Identify which cell holds the provided text, then report its (x, y) central coordinate. 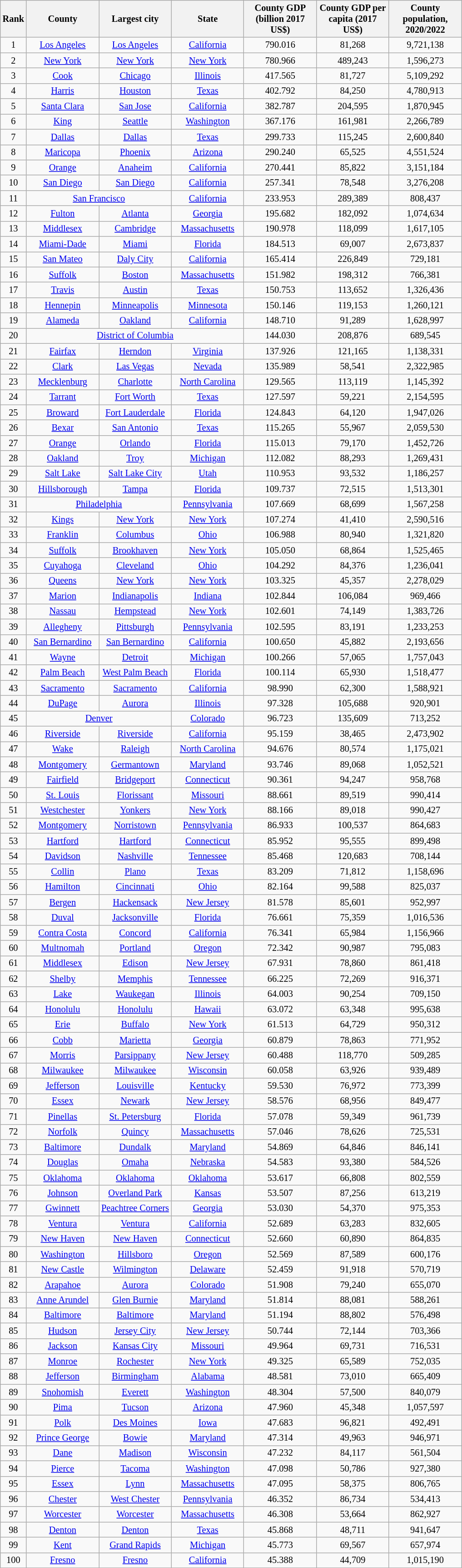
1,452,726 (425, 443)
48,711 (353, 1530)
County (63, 19)
2,322,985 (425, 367)
69 (14, 1086)
54 (14, 856)
124.843 (280, 412)
771,952 (425, 1040)
Bergen (63, 902)
Prince George (63, 1438)
67 (14, 1055)
90.361 (280, 780)
Tucson (135, 1407)
26 (14, 427)
85.952 (280, 841)
98 (14, 1530)
Hillsborough (63, 489)
65,525 (353, 152)
30 (14, 489)
Kent (63, 1545)
San Jose (135, 106)
150.753 (280, 290)
Cleveland (135, 565)
32 (14, 519)
51.908 (280, 1285)
Alameda (63, 321)
46 (14, 734)
36 (14, 581)
Glen Burnie (135, 1300)
58.576 (280, 1101)
113,652 (353, 290)
226,849 (353, 259)
21 (14, 351)
45.868 (280, 1530)
Hudson (63, 1331)
975,353 (425, 1208)
Phoenix (135, 152)
San Antonio (135, 427)
1,015,190 (425, 1560)
44 (14, 703)
106,084 (353, 596)
88,081 (353, 1300)
112.082 (280, 458)
46.352 (280, 1499)
Plano (135, 871)
45.388 (280, 1560)
88,293 (353, 458)
47.683 (280, 1422)
946,971 (425, 1438)
Concord (135, 933)
144.030 (280, 336)
County population, 2020/2022 (425, 19)
61 (14, 963)
87,256 (353, 1193)
91,289 (353, 321)
862,927 (425, 1514)
95,555 (353, 841)
50,786 (353, 1468)
Florissant (135, 795)
23 (14, 382)
80,940 (353, 535)
85,822 (353, 167)
Salt Lake (63, 473)
2,590,516 (425, 519)
Wilmington (135, 1269)
83 (14, 1300)
402.792 (280, 91)
Indianapolis (135, 596)
Fulton (63, 213)
72.342 (280, 948)
1,260,121 (425, 305)
Columbus (135, 535)
54.583 (280, 1162)
2,154,595 (425, 397)
83,191 (353, 627)
Virginia (208, 351)
Parsippany (135, 1055)
78,548 (353, 183)
Bridgeport (135, 780)
28 (14, 458)
561,504 (425, 1453)
952,997 (425, 902)
14 (14, 244)
Bexar (63, 427)
25 (14, 412)
45,357 (353, 581)
195.682 (280, 213)
Boston (135, 275)
13 (14, 229)
4 (14, 91)
50 (14, 795)
68,956 (353, 1101)
65,930 (353, 673)
5 (14, 106)
48.304 (280, 1392)
Santa Clara (63, 106)
70 (14, 1101)
861,418 (425, 963)
3,276,208 (425, 183)
Snohomish (63, 1392)
990,414 (425, 795)
Dundalk (135, 1147)
Rochester (135, 1361)
115,245 (353, 137)
59,349 (353, 1116)
80 (14, 1254)
57,500 (353, 1392)
72 (14, 1132)
1,186,257 (425, 473)
121,165 (353, 351)
2 (14, 60)
Louisville (135, 1086)
2,600,840 (425, 137)
129.565 (280, 382)
105,688 (353, 703)
69,007 (353, 244)
93.746 (280, 764)
San Mateo (63, 259)
184.513 (280, 244)
57.078 (280, 1116)
Shelby (63, 979)
204,595 (353, 106)
Maricopa (63, 152)
73,010 (353, 1377)
Cambridge (135, 229)
703,366 (425, 1331)
Orlando (135, 443)
45.773 (280, 1545)
59.530 (280, 1086)
88,802 (353, 1315)
68,864 (353, 550)
233.953 (280, 198)
24 (14, 397)
78,626 (353, 1132)
County GDP(billion 2017 US$) (280, 19)
127.597 (280, 397)
87 (14, 1361)
Tarrant (63, 397)
89,018 (353, 810)
995,638 (425, 1009)
961,739 (425, 1116)
367.176 (280, 121)
Troy (135, 458)
780.966 (280, 60)
613,219 (425, 1193)
76.341 (280, 933)
52.660 (280, 1239)
Morris (63, 1055)
93,380 (353, 1162)
Fort Lauderdale (135, 412)
190.978 (280, 229)
64,120 (353, 412)
Brookhaven (135, 550)
110.953 (280, 473)
63.072 (280, 1009)
60 (14, 948)
806,765 (425, 1484)
1,588,921 (425, 688)
2,193,656 (425, 642)
990,427 (425, 810)
81,727 (353, 75)
49.964 (280, 1346)
34 (14, 550)
Iowa (208, 1422)
1,057,597 (425, 1407)
62,300 (353, 688)
Hackensack (135, 902)
105.050 (280, 550)
198,312 (353, 275)
115.013 (280, 443)
Hillsboro (135, 1254)
713,252 (425, 719)
95 (14, 1484)
1,596,273 (425, 60)
37 (14, 596)
Travis (63, 290)
1,947,026 (425, 412)
Miami (135, 244)
65 (14, 1025)
Portland (135, 948)
Utah (208, 473)
299.733 (280, 137)
Fort Worth (135, 397)
22 (14, 367)
1,757,043 (425, 657)
Clark (63, 367)
Madison (135, 1453)
81.578 (280, 902)
Austin (135, 290)
1 (14, 45)
60,890 (353, 1239)
88 (14, 1377)
941,647 (425, 1530)
DuPage (63, 703)
84 (14, 1315)
Quincy (135, 1132)
4,780,913 (425, 91)
79,240 (353, 1285)
47.095 (280, 1484)
Raleigh (135, 749)
655,070 (425, 1285)
45,348 (353, 1407)
90,254 (353, 994)
182,092 (353, 213)
Herndon (135, 351)
91 (14, 1422)
Duval (63, 917)
Hennepin (63, 305)
Bowie (135, 1438)
102.844 (280, 596)
11 (14, 198)
119,153 (353, 305)
1,236,041 (425, 565)
85 (14, 1331)
Denver (99, 719)
Lynn (135, 1484)
District of Columbia (135, 336)
Nevada (208, 367)
825,037 (425, 887)
716,531 (425, 1346)
752,035 (425, 1361)
709,150 (425, 994)
47.314 (280, 1438)
41 (14, 657)
81 (14, 1269)
Alabama (208, 1377)
12 (14, 213)
290.240 (280, 152)
New Castle (63, 1269)
135,609 (353, 719)
790.016 (280, 45)
Franklin (63, 535)
118,770 (353, 1055)
Erie (63, 1025)
76 (14, 1193)
42 (14, 673)
Polk (63, 1422)
92 (14, 1438)
864,835 (425, 1239)
1,156,966 (425, 933)
89,519 (353, 795)
89,068 (353, 764)
60.879 (280, 1040)
78,860 (353, 963)
98.990 (280, 688)
56 (14, 887)
109.737 (280, 489)
Omaha (135, 1162)
1,269,431 (425, 458)
80,574 (353, 749)
120,683 (353, 856)
103.325 (280, 581)
2,266,789 (425, 121)
665,409 (425, 1377)
68,699 (353, 504)
Anne Arundel (63, 1300)
54.869 (280, 1147)
74,149 (353, 611)
576,498 (425, 1315)
Norristown (135, 825)
Douglas (63, 1162)
Jersey City (135, 1331)
75 (14, 1178)
52.689 (280, 1224)
44,709 (353, 1560)
1,567,258 (425, 504)
113,119 (353, 382)
864,683 (425, 825)
Nebraska (208, 1162)
53.030 (280, 1208)
St. Petersburg (135, 1116)
Chester (63, 1499)
68 (14, 1070)
849,477 (425, 1101)
96,821 (353, 1422)
31 (14, 504)
Rank (14, 19)
Largest city (135, 19)
657,974 (425, 1545)
2,473,902 (425, 734)
60.488 (280, 1055)
2,059,530 (425, 427)
Detroit (135, 657)
Yonkers (135, 810)
17 (14, 290)
Pierce (63, 1468)
94 (14, 1468)
104.292 (280, 565)
66,808 (353, 1178)
257.341 (280, 183)
Birmingham (135, 1377)
61.513 (280, 1025)
73 (14, 1147)
47.960 (280, 1407)
99 (14, 1545)
64,729 (353, 1025)
93,532 (353, 473)
18 (14, 305)
86,734 (353, 1499)
64 (14, 1009)
Hamilton (63, 887)
Houston (135, 91)
47.098 (280, 1468)
920,901 (425, 703)
57 (14, 902)
41,410 (353, 519)
Buffalo (135, 1025)
15 (14, 259)
45 (14, 719)
7 (14, 137)
53,664 (353, 1514)
808,437 (425, 198)
74 (14, 1162)
78 (14, 1224)
Cook (63, 75)
29 (14, 473)
Davidson (63, 856)
West Chester (135, 1499)
49,963 (353, 1438)
72,515 (353, 489)
79 (14, 1239)
6 (14, 121)
Collin (63, 871)
1,158,696 (425, 871)
53 (14, 841)
Anaheim (135, 167)
Tampa (135, 489)
63,348 (353, 1009)
66.225 (280, 979)
Lake (63, 994)
1,016,536 (425, 917)
Salt Lake City (135, 473)
100.650 (280, 642)
Miami-Dade (63, 244)
47.232 (280, 1453)
4,551,524 (425, 152)
107.669 (280, 504)
Des Moines (135, 1422)
150.146 (280, 305)
27 (14, 443)
82.164 (280, 887)
85.468 (280, 856)
Johnson (63, 1193)
489,243 (353, 60)
1,233,253 (425, 627)
100.266 (280, 657)
County GDP per capita (2017 US$) (353, 19)
165.414 (280, 259)
151.982 (280, 275)
417.565 (280, 75)
106.988 (280, 535)
Minneapolis (135, 305)
1,513,301 (425, 489)
86 (14, 1346)
90,987 (353, 948)
3 (14, 75)
96 (14, 1499)
64,846 (353, 1147)
1,870,945 (425, 106)
48 (14, 764)
795,083 (425, 948)
60.058 (280, 1070)
58 (14, 917)
88.166 (280, 810)
Arapahoe (63, 1285)
49.325 (280, 1361)
Kings (63, 519)
49 (14, 780)
San Francisco (99, 198)
51.814 (280, 1300)
Waukegan (135, 994)
840,079 (425, 1392)
8 (14, 152)
600,176 (425, 1254)
Cuyahoga (63, 565)
1,518,477 (425, 673)
97 (14, 1514)
1,617,105 (425, 229)
63 (14, 994)
16 (14, 275)
584,526 (425, 1162)
75,359 (353, 917)
Kansas City (135, 1346)
115.265 (280, 427)
766,381 (425, 275)
69,731 (353, 1346)
38 (14, 611)
55,967 (353, 427)
Fairfax (63, 351)
1,525,465 (425, 550)
94.676 (280, 749)
Nassau (63, 611)
Tacoma (135, 1468)
Mecklenburg (63, 382)
969,466 (425, 596)
270.441 (280, 167)
63,283 (353, 1224)
67.931 (280, 963)
Queens (63, 581)
Westchester (63, 810)
Indiana (208, 596)
93 (14, 1453)
Everett (135, 1392)
87,589 (353, 1254)
Philadelphia (99, 504)
King (63, 121)
69,567 (353, 1545)
Kentucky (208, 1086)
88.661 (280, 795)
Pima (63, 1407)
1,052,521 (425, 764)
95.159 (280, 734)
Hempstead (135, 611)
Daly City (135, 259)
Fairfield (63, 780)
Memphis (135, 979)
Jacksonville (135, 917)
1,383,726 (425, 611)
19 (14, 321)
9,721,138 (425, 45)
35 (14, 565)
1,326,436 (425, 290)
Las Vegas (135, 367)
708,144 (425, 856)
Overland Park (135, 1193)
Nashville (135, 856)
58,375 (353, 1484)
59,221 (353, 397)
52 (14, 825)
1,074,634 (425, 213)
Wayne (63, 657)
State (208, 19)
899,498 (425, 841)
55 (14, 871)
85,601 (353, 902)
Edison (135, 963)
1,138,331 (425, 351)
3,151,184 (425, 167)
65,589 (353, 1361)
1,175,021 (425, 749)
534,413 (425, 1499)
Harris (63, 91)
Hawaii (208, 1009)
78,863 (353, 1040)
Cincinnati (135, 887)
58,541 (353, 367)
802,559 (425, 1178)
59 (14, 933)
689,545 (425, 336)
832,605 (425, 1224)
Atlanta (135, 213)
289,389 (353, 198)
West Palm Beach (135, 673)
725,531 (425, 1132)
Jackson (63, 1346)
39 (14, 627)
135.989 (280, 367)
63,926 (353, 1070)
Seattle (135, 121)
82 (14, 1285)
148.710 (280, 321)
94,247 (353, 780)
5,109,292 (425, 75)
1,321,820 (425, 535)
9 (14, 167)
773,399 (425, 1086)
1,628,997 (425, 321)
570,719 (425, 1269)
Minnesota (208, 305)
Multnomah (63, 948)
Grand Rapids (135, 1545)
51.194 (280, 1315)
509,285 (425, 1055)
43 (14, 688)
71 (14, 1116)
729,181 (425, 259)
118,099 (353, 229)
846,141 (425, 1147)
53.617 (280, 1178)
57.046 (280, 1132)
81,268 (353, 45)
62 (14, 979)
57,065 (353, 657)
Cobb (63, 1040)
46.308 (280, 1514)
Chicago (135, 75)
Monroe (63, 1361)
Kansas (208, 1193)
102.595 (280, 627)
76.661 (280, 917)
Peachtree Corners (135, 1208)
Delaware (208, 1269)
38,465 (353, 734)
65,984 (353, 933)
72,144 (353, 1331)
54,370 (353, 1208)
100 (14, 1560)
90 (14, 1407)
Contra Costa (63, 933)
Pittsburgh (135, 627)
53.507 (280, 1193)
208,876 (353, 336)
950,312 (425, 1025)
Allegheny (63, 627)
939,489 (425, 1070)
84,117 (353, 1453)
48.581 (280, 1377)
382.787 (280, 106)
Palm Beach (63, 673)
47 (14, 749)
20 (14, 336)
102.601 (280, 611)
Charlotte (135, 382)
Marion (63, 596)
Wake (63, 749)
100,537 (353, 825)
71,812 (353, 871)
Pinellas (63, 1116)
Germantown (135, 764)
10 (14, 183)
52.569 (280, 1254)
84,250 (353, 91)
66 (14, 1040)
45,882 (353, 642)
1,145,392 (425, 382)
89 (14, 1392)
86.933 (280, 825)
2,278,029 (425, 581)
161,981 (353, 121)
St. Louis (63, 795)
958,768 (425, 780)
588,261 (425, 1300)
107.274 (280, 519)
2,673,837 (425, 244)
91,918 (353, 1269)
96.723 (280, 719)
97.328 (280, 703)
Marietta (135, 1040)
77 (14, 1208)
76,972 (353, 1086)
33 (14, 535)
72,269 (353, 979)
137.926 (280, 351)
Gwinnett (63, 1208)
492,491 (425, 1422)
99,588 (353, 887)
927,380 (425, 1468)
64.003 (280, 994)
Norfolk (63, 1132)
50.744 (280, 1331)
100.114 (280, 673)
Newark (135, 1101)
79,170 (353, 443)
51 (14, 810)
52.459 (280, 1269)
Broward (63, 412)
40 (14, 642)
83.209 (280, 871)
916,371 (425, 979)
Dane (63, 1453)
84,376 (353, 565)
